For the text-containing cell, return its midpoint in (x, y) coordinate format. 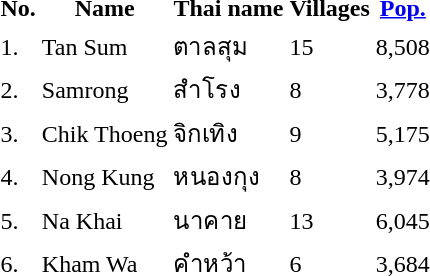
นาคาย (228, 220)
15 (330, 46)
จิกเทิง (228, 133)
Samrong (104, 90)
13 (330, 220)
Tan Sum (104, 46)
ตาลสุม (228, 46)
9 (330, 133)
หนองกุง (228, 176)
Nong Kung (104, 176)
Chik Thoeng (104, 133)
สำโรง (228, 90)
Na Khai (104, 220)
